Pinpoint the cell where the given text exists, returning its (X, Y) midpoint coordinate. 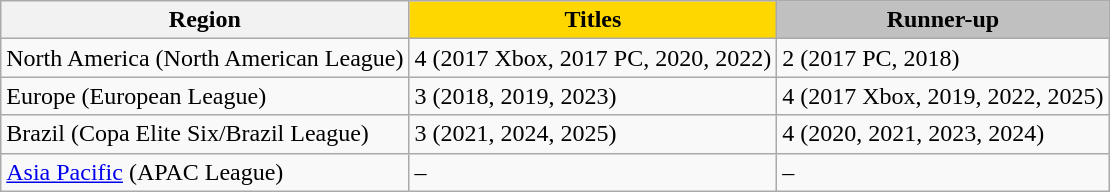
4 (2017 Xbox, 2017 PC, 2020, 2022) (593, 58)
Runner-up (943, 20)
Brazil (Copa Elite Six/Brazil League) (205, 134)
4 (2017 Xbox, 2019, 2022, 2025) (943, 96)
2 (2017 PC, 2018) (943, 58)
3 (2021, 2024, 2025) (593, 134)
Region (205, 20)
4 (2020, 2021, 2023, 2024) (943, 134)
Titles (593, 20)
Asia Pacific (APAC League) (205, 172)
3 (2018, 2019, 2023) (593, 96)
Europe (European League) (205, 96)
North America (North American League) (205, 58)
